Provide the (X, Y) coordinate of the cell's center where the given text is located.  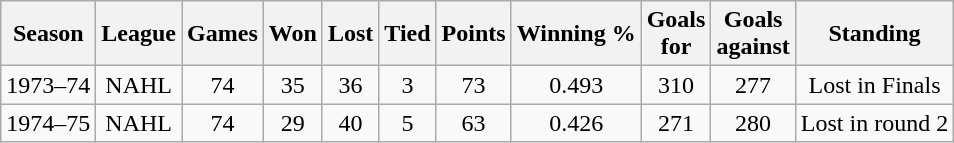
Points (474, 34)
3 (408, 85)
Games (223, 34)
280 (753, 123)
Won (292, 34)
271 (676, 123)
Lost in Finals (874, 85)
310 (676, 85)
Lost (350, 34)
73 (474, 85)
1973–74 (48, 85)
29 (292, 123)
Goalsagainst (753, 34)
40 (350, 123)
Standing (874, 34)
Winning % (576, 34)
League (139, 34)
0.426 (576, 123)
Lost in round 2 (874, 123)
0.493 (576, 85)
35 (292, 85)
1974–75 (48, 123)
Season (48, 34)
277 (753, 85)
63 (474, 123)
36 (350, 85)
5 (408, 123)
Tied (408, 34)
Goalsfor (676, 34)
